Determine the [X, Y] coordinate at the center of the cell enclosing the given text.  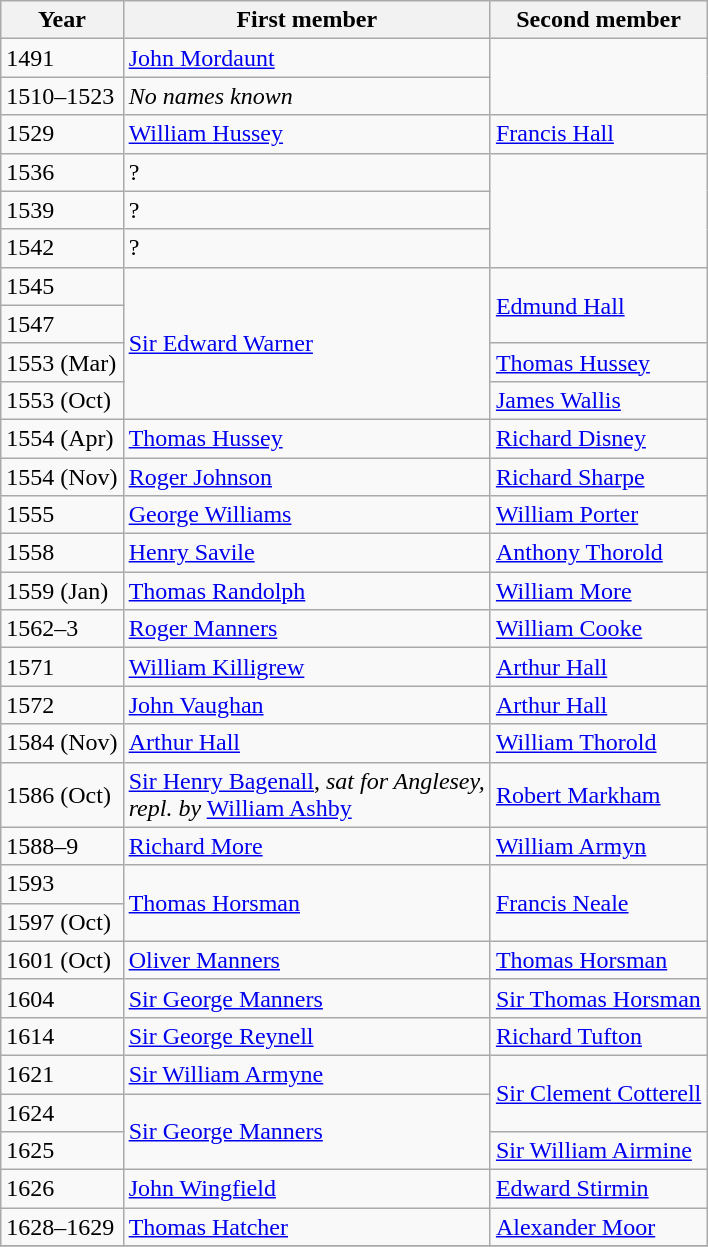
1572 [62, 705]
1559 (Jan) [62, 591]
1491 [62, 58]
1601 (Oct) [62, 960]
Edward Stirmin [598, 1189]
Year [62, 20]
1553 (Mar) [62, 362]
Anthony Thorold [598, 553]
1604 [62, 998]
Thomas Hatcher [306, 1227]
William Thorold [598, 743]
Roger Manners [306, 629]
George Williams [306, 515]
1625 [62, 1151]
William Cooke [598, 629]
1584 (Nov) [62, 743]
Henry Savile [306, 553]
Richard Sharpe [598, 477]
1558 [62, 553]
Sir Henry Bagenall, sat for Anglesey, repl. by William Ashby [306, 794]
1555 [62, 515]
Alexander Moor [598, 1227]
James Wallis [598, 400]
Edmund Hall [598, 305]
Sir Thomas Horsman [598, 998]
Thomas Randolph [306, 591]
Roger Johnson [306, 477]
Francis Neale [598, 903]
1586 (Oct) [62, 794]
Robert Markham [598, 794]
1536 [62, 172]
1626 [62, 1189]
Oliver Manners [306, 960]
1614 [62, 1036]
Richard Tufton [598, 1036]
1597 (Oct) [62, 922]
Second member [598, 20]
Richard More [306, 846]
1547 [62, 324]
William Armyn [598, 846]
1593 [62, 884]
1554 (Apr) [62, 438]
William Hussey [306, 134]
William More [598, 591]
1571 [62, 667]
1624 [62, 1113]
1553 (Oct) [62, 400]
Sir George Reynell [306, 1036]
1545 [62, 286]
1562–3 [62, 629]
1621 [62, 1074]
1539 [62, 210]
1510–1523 [62, 96]
1529 [62, 134]
John Mordaunt [306, 58]
Francis Hall [598, 134]
1588–9 [62, 846]
Sir William Airmine [598, 1151]
1554 (Nov) [62, 477]
Sir William Armyne [306, 1074]
William Killigrew [306, 667]
Sir Clement Cotterell [598, 1093]
No names known [306, 96]
Sir Edward Warner [306, 343]
John Wingfield [306, 1189]
1542 [62, 248]
1628–1629 [62, 1227]
William Porter [598, 515]
John Vaughan [306, 705]
First member [306, 20]
Richard Disney [598, 438]
